Identify which cell holds the provided text, then report its [x, y] central coordinate. 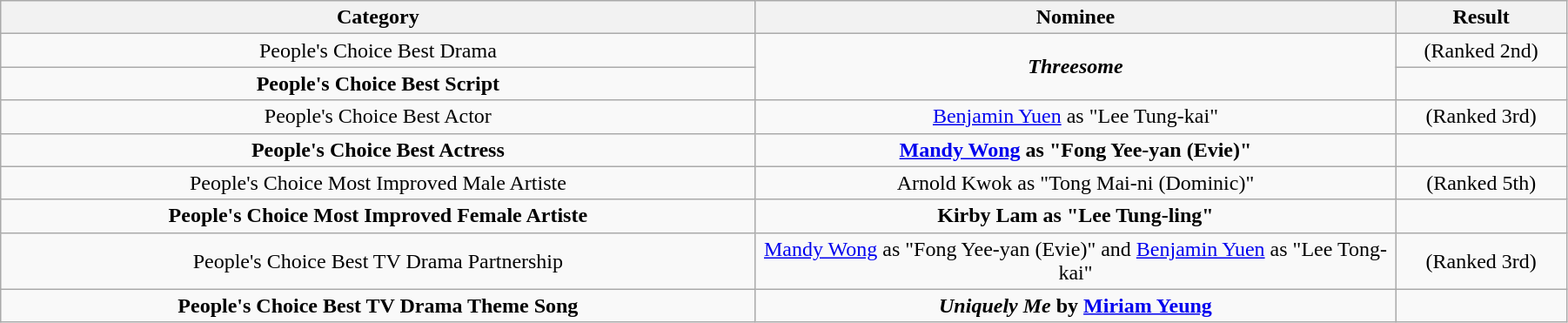
People's Choice Best Actor [378, 117]
Mandy Wong as "Fong Yee-yan (Evie)" [1075, 150]
People's Choice Best TV Drama Partnership [378, 261]
Threesome [1075, 67]
People's Choice Best Drama [378, 50]
Result [1481, 17]
Uniquely Me by Miriam Yeung [1075, 306]
(Ranked 2nd) [1481, 50]
Nominee [1075, 17]
People's Choice Best Script [378, 84]
People's Choice Most Improved Female Artiste [378, 216]
(Ranked 5th) [1481, 183]
Kirby Lam as "Lee Tung-ling" [1075, 216]
People's Choice Most Improved Male Artiste [378, 183]
People's Choice Best TV Drama Theme Song [378, 306]
Category [378, 17]
People's Choice Best Actress [378, 150]
Arnold Kwok as "Tong Mai-ni (Dominic)" [1075, 183]
Mandy Wong as "Fong Yee-yan (Evie)" and Benjamin Yuen as "Lee Tong-kai" [1075, 261]
Benjamin Yuen as "Lee Tung-kai" [1075, 117]
